Provide the (X, Y) coordinate of the cell's center where the given text is located.  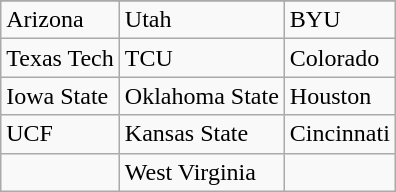
Houston (340, 96)
Utah (202, 20)
Cincinnati (340, 134)
Texas Tech (60, 58)
Kansas State (202, 134)
BYU (340, 20)
West Virginia (202, 172)
Arizona (60, 20)
Colorado (340, 58)
TCU (202, 58)
Iowa State (60, 96)
UCF (60, 134)
Oklahoma State (202, 96)
